Determine the [x, y] coordinate at the center of the cell enclosing the given text.  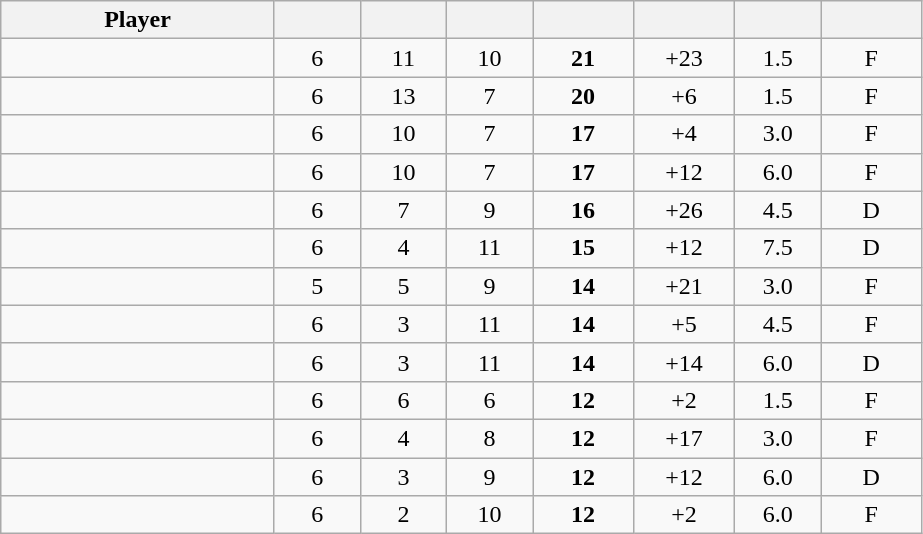
15 [582, 248]
+17 [684, 438]
20 [582, 96]
+4 [684, 134]
+5 [684, 324]
+14 [684, 362]
2 [403, 515]
21 [582, 58]
8 [489, 438]
7.5 [778, 248]
13 [403, 96]
+26 [684, 210]
+23 [684, 58]
16 [582, 210]
+6 [684, 96]
Player [138, 20]
+21 [684, 286]
